Search for the cell housing the specified text and yield its (X, Y) center coordinate. 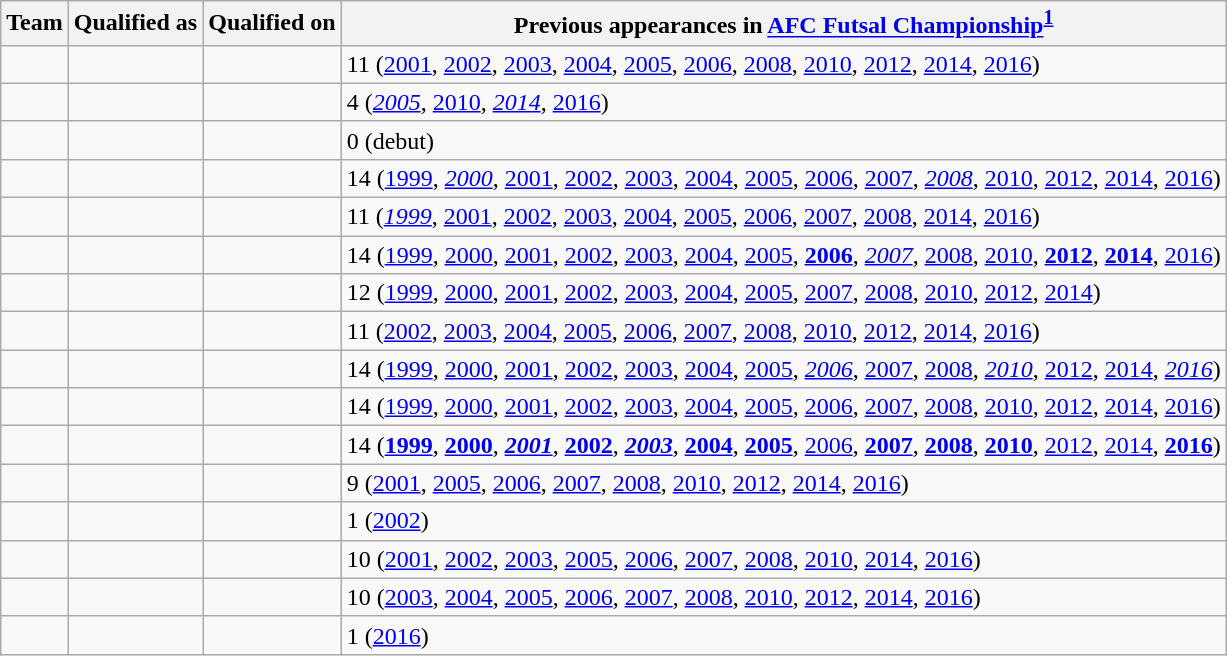
1 (2002) (784, 521)
11 (1999, 2001, 2002, 2003, 2004, 2005, 2006, 2007, 2008, 2014, 2016) (784, 217)
9 (2001, 2005, 2006, 2007, 2008, 2010, 2012, 2014, 2016) (784, 483)
Previous appearances in AFC Futsal Championship1 (784, 24)
10 (2001, 2002, 2003, 2005, 2006, 2007, 2008, 2010, 2014, 2016) (784, 559)
11 (2002, 2003, 2004, 2005, 2006, 2007, 2008, 2010, 2012, 2014, 2016) (784, 331)
12 (1999, 2000, 2001, 2002, 2003, 2004, 2005, 2007, 2008, 2010, 2012, 2014) (784, 293)
11 (2001, 2002, 2003, 2004, 2005, 2006, 2008, 2010, 2012, 2014, 2016) (784, 64)
Qualified on (272, 24)
1 (2016) (784, 635)
Qualified as (135, 24)
0 (debut) (784, 140)
10 (2003, 2004, 2005, 2006, 2007, 2008, 2010, 2012, 2014, 2016) (784, 597)
Team (35, 24)
4 (2005, 2010, 2014, 2016) (784, 102)
